Locate the cell with the specified text and output its [X, Y] center coordinate. 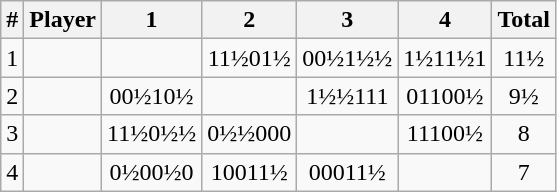
01100½ [445, 96]
11½ [524, 58]
8 [524, 134]
Total [524, 20]
00011½ [348, 172]
11½01½ [250, 58]
7 [524, 172]
9½ [524, 96]
11½0½½ [152, 134]
10011½ [250, 172]
11100½ [445, 134]
0½½000 [250, 134]
1½½111 [348, 96]
# [12, 20]
Player [63, 20]
00½10½ [152, 96]
00½1½½ [348, 58]
0½00½0 [152, 172]
1½11½1 [445, 58]
